Locate the cell with the specified text and output its [X, Y] center coordinate. 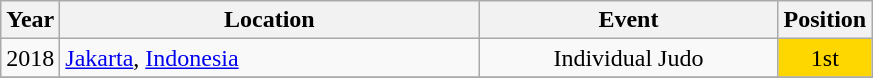
2018 [30, 58]
1st [825, 58]
Position [825, 20]
Individual Judo [628, 58]
Event [628, 20]
Year [30, 20]
Location [270, 20]
Jakarta, Indonesia [270, 58]
